Search for the cell housing the specified text and yield its [X, Y] center coordinate. 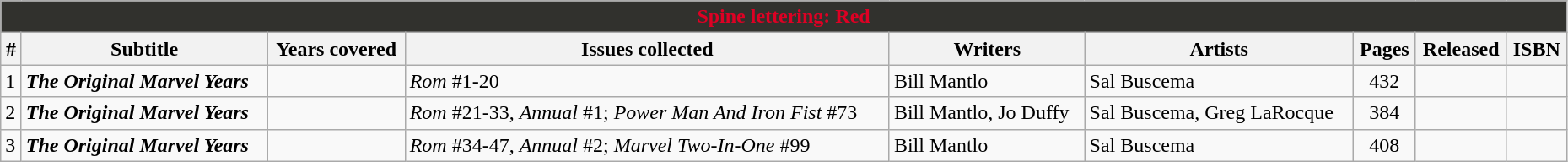
Subtitle [144, 49]
Sal Buscema, Greg LaRocque [1219, 113]
Issues collected [647, 49]
3 [11, 145]
384 [1384, 113]
Bill Mantlo, Jo Duffy [987, 113]
ISBN [1537, 49]
Writers [987, 49]
432 [1384, 81]
2 [11, 113]
Released [1461, 49]
# [11, 49]
Rom #34-47, Annual #2; Marvel Two-In-One #99 [647, 145]
Years covered [336, 49]
Artists [1219, 49]
408 [1384, 145]
1 [11, 81]
Rom #1-20 [647, 81]
Pages [1384, 49]
Rom #21-33, Annual #1; Power Man And Iron Fist #73 [647, 113]
Spine lettering: Red [784, 17]
